Search for the cell housing the specified text and yield its [x, y] center coordinate. 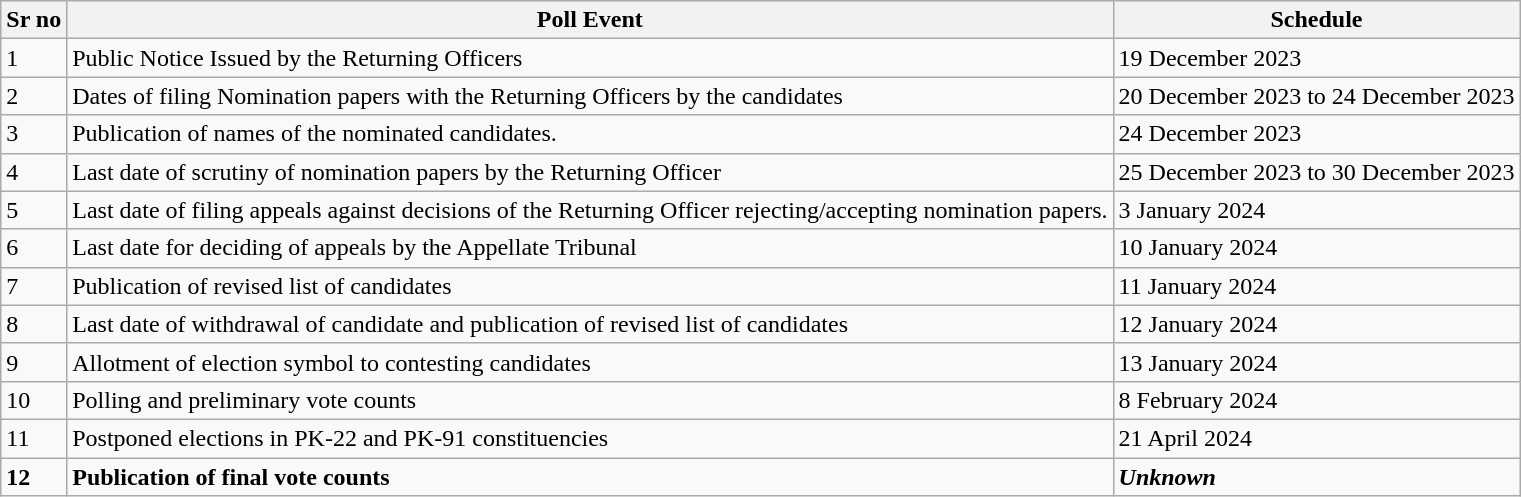
3 January 2024 [1316, 210]
2 [34, 96]
Last date of filing appeals against decisions of the Returning Officer rejecting/accepting nomination papers. [590, 210]
Allotment of election symbol to contesting candidates [590, 362]
11 [34, 438]
Publication of final vote counts [590, 477]
12 January 2024 [1316, 324]
Polling and preliminary vote counts [590, 400]
20 December 2023 to 24 December 2023 [1316, 96]
6 [34, 248]
24 December 2023 [1316, 134]
8 [34, 324]
8 February 2024 [1316, 400]
Last date of withdrawal of candidate and publication of revised list of candidates [590, 324]
Schedule [1316, 20]
9 [34, 362]
19 December 2023 [1316, 58]
10 January 2024 [1316, 248]
13 January 2024 [1316, 362]
1 [34, 58]
4 [34, 172]
Public Notice Issued by the Returning Officers [590, 58]
25 December 2023 to 30 December 2023 [1316, 172]
Unknown [1316, 477]
11 January 2024 [1316, 286]
5 [34, 210]
Publication of names of the nominated candidates. [590, 134]
21 April 2024 [1316, 438]
Last date for deciding of appeals by the Appellate Tribunal [590, 248]
10 [34, 400]
Poll Event [590, 20]
Last date of scrutiny of nomination papers by the Returning Officer [590, 172]
Dates of filing Nomination papers with the Returning Officers by the candidates [590, 96]
Sr no [34, 20]
3 [34, 134]
12 [34, 477]
Publication of revised list of candidates [590, 286]
Postponed elections in PK-22 and PK-91 constituencies [590, 438]
7 [34, 286]
